Identify which cell holds the provided text, then report its (X, Y) central coordinate. 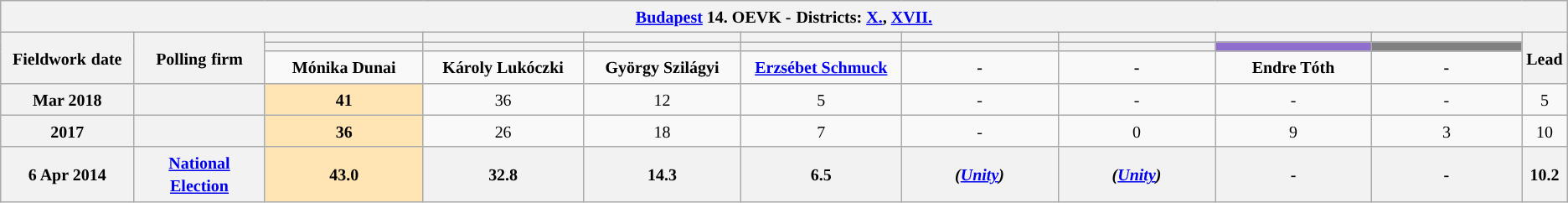
32.8 (503, 174)
43.0 (343, 174)
6 Apr 2014 (67, 174)
Polling firm (199, 58)
2017 (67, 131)
7 (821, 131)
National Election (199, 174)
18 (662, 131)
Mónika Dunai (343, 67)
41 (343, 99)
Erzsébet Schmuck (821, 67)
Fieldwork date (67, 58)
10 (1545, 131)
Mar 2018 (67, 99)
10.2 (1545, 174)
9 (1293, 131)
12 (662, 99)
Endre Tóth (1293, 67)
Károly Lukóczki (503, 67)
Lead (1545, 58)
6.5 (821, 174)
14.3 (662, 174)
3 (1446, 131)
Budapest 14. OEVK - Districts: X., XVII. (784, 17)
26 (503, 131)
György Szilágyi (662, 67)
0 (1137, 131)
